From the cell containing the given text, extract its center point as [x, y] coordinate. 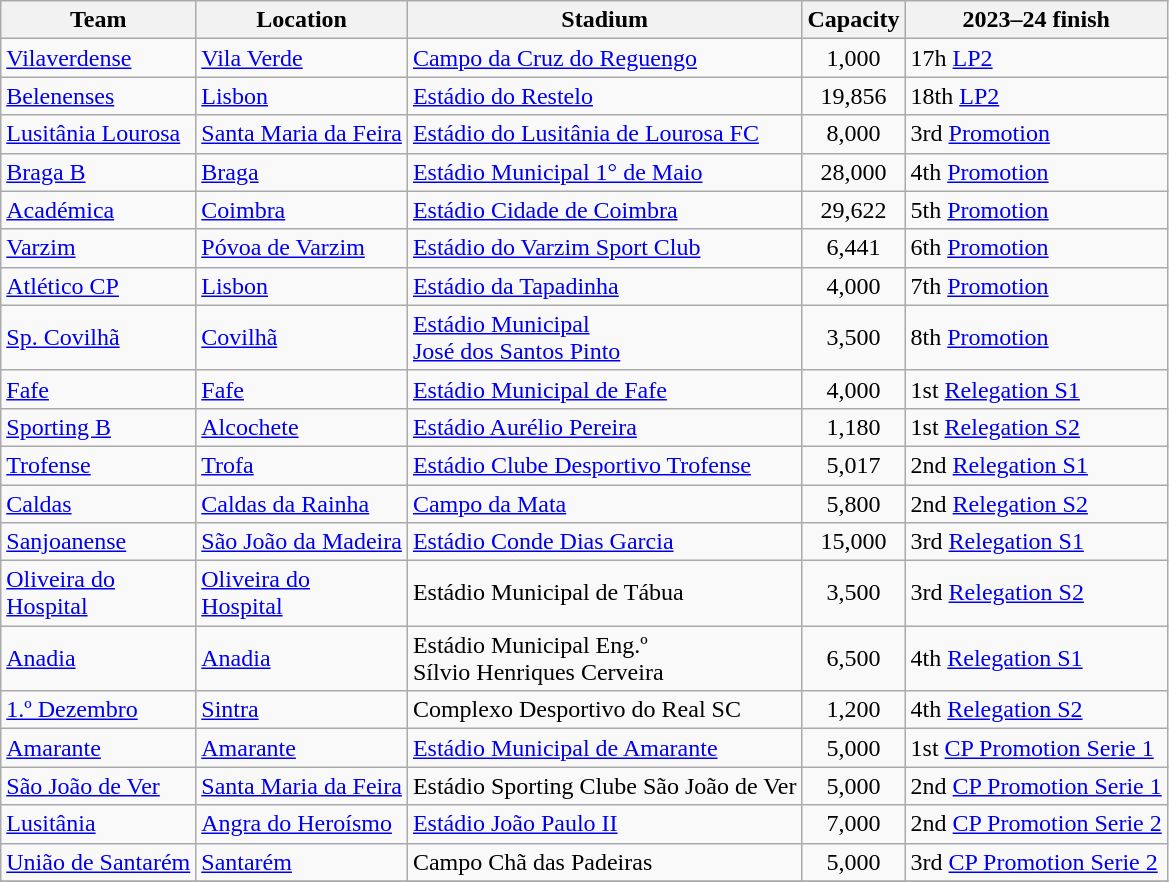
6,441 [854, 248]
Angra do Heroísmo [302, 824]
Estádio Municipal de Fafe [604, 389]
2023–24 finish [1036, 20]
Alcochete [302, 427]
Caldas da Rainha [302, 503]
Estádio Municipal de Tábua [604, 594]
Sp. Covilhã [98, 338]
Estádio Municipal de Amarante [604, 748]
Campo da Cruz do Reguengo [604, 58]
Estádio Sporting Clube São João de Ver [604, 786]
Capacity [854, 20]
Póvoa de Varzim [302, 248]
Atlético CP [98, 286]
Estádio Municipal Eng.ºSílvio Henriques Cerveira [604, 658]
Estádio Cidade de Coimbra [604, 210]
Braga B [98, 172]
Estádio do Lusitânia de Lourosa FC [604, 134]
1st CP Promotion Serie 1 [1036, 748]
15,000 [854, 542]
Lusitânia [98, 824]
18th LP2 [1036, 96]
2nd Relegation S2 [1036, 503]
Estádio Clube Desportivo Trofense [604, 465]
1,000 [854, 58]
7th Promotion [1036, 286]
Estádio do Varzim Sport Club [604, 248]
Location [302, 20]
17h LP2 [1036, 58]
19,856 [854, 96]
Varzim [98, 248]
Lusitânia Lourosa [98, 134]
2nd CP Promotion Serie 2 [1036, 824]
Coimbra [302, 210]
4th Promotion [1036, 172]
Vilaverdense [98, 58]
6th Promotion [1036, 248]
Estádio MunicipalJosé dos Santos Pinto [604, 338]
8th Promotion [1036, 338]
2nd Relegation S1 [1036, 465]
Sintra [302, 710]
Sporting B [98, 427]
1,180 [854, 427]
1,200 [854, 710]
Campo da Mata [604, 503]
8,000 [854, 134]
3rd CP Promotion Serie 2 [1036, 862]
1.º Dezembro [98, 710]
São João da Madeira [302, 542]
Trofense [98, 465]
São João de Ver [98, 786]
28,000 [854, 172]
1st Relegation S1 [1036, 389]
5,800 [854, 503]
6,500 [854, 658]
Estádio Aurélio Pereira [604, 427]
Covilhã [302, 338]
Estádio João Paulo II [604, 824]
29,622 [854, 210]
1st Relegation S2 [1036, 427]
Campo Chã das Padeiras [604, 862]
Trofa [302, 465]
Vila Verde [302, 58]
4th Relegation S2 [1036, 710]
Complexo Desportivo do Real SC [604, 710]
3rd Relegation S1 [1036, 542]
Belenenses [98, 96]
Estádio da Tapadinha [604, 286]
2nd CP Promotion Serie 1 [1036, 786]
Team [98, 20]
7,000 [854, 824]
Braga [302, 172]
Sanjoanense [98, 542]
Santarém [302, 862]
União de Santarém [98, 862]
3rd Relegation S2 [1036, 594]
5th Promotion [1036, 210]
Caldas [98, 503]
Estádio Municipal 1° de Maio [604, 172]
Estádio Conde Dias Garcia [604, 542]
5,017 [854, 465]
Académica [98, 210]
Estádio do Restelo [604, 96]
3rd Promotion [1036, 134]
Stadium [604, 20]
4th Relegation S1 [1036, 658]
